Search for the cell housing the specified text and yield its [X, Y] center coordinate. 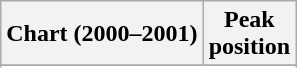
Chart (2000–2001) [102, 34]
Peakposition [249, 34]
